Extract the [x, y] coordinate from the center of the cell holding the provided text.  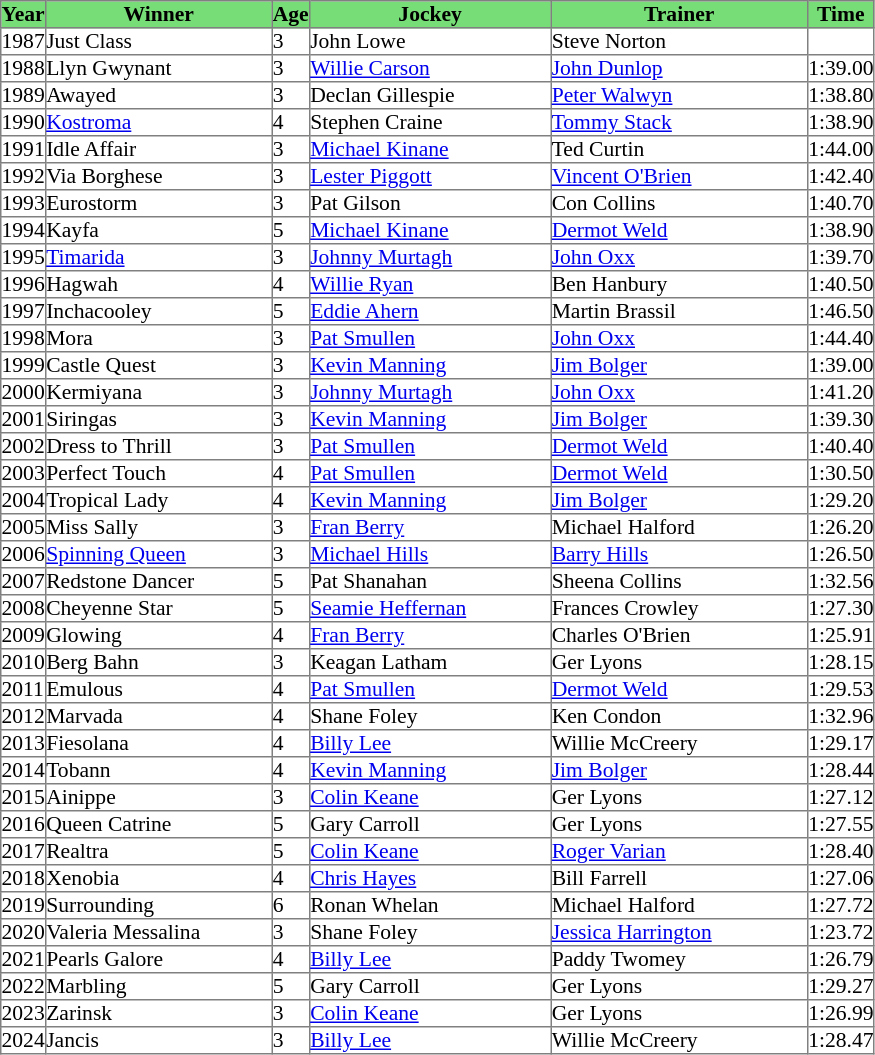
Chris Hayes [430, 878]
Vincent O'Brien [679, 176]
Tommy Stack [679, 122]
1:29.53 [840, 690]
Awayed [158, 96]
2021 [24, 960]
Stephen Craine [430, 122]
Emulous [158, 690]
1:41.20 [840, 392]
Declan Gillespie [430, 96]
Charles O'Brien [679, 636]
Llyn Gwynant [158, 68]
1989 [24, 96]
1:30.50 [840, 474]
2020 [24, 932]
Marvada [158, 716]
Tropical Lady [158, 500]
Redstone Dancer [158, 582]
1:26.99 [840, 1014]
1999 [24, 366]
Willie Ryan [430, 284]
Bill Farrell [679, 878]
1:26.79 [840, 960]
Pat Gilson [430, 204]
2004 [24, 500]
Barry Hills [679, 554]
Winner [158, 14]
1:40.70 [840, 204]
1994 [24, 230]
2023 [24, 1014]
Castle Quest [158, 366]
1:28.15 [840, 662]
John Dunlop [679, 68]
1:27.72 [840, 906]
Year [24, 14]
2019 [24, 906]
Frances Crowley [679, 608]
Steve Norton [679, 42]
1:26.20 [840, 528]
2018 [24, 878]
2016 [24, 824]
1:44.00 [840, 150]
Ben Hanbury [679, 284]
Marbling [158, 986]
Timarida [158, 258]
Fiesolana [158, 744]
1996 [24, 284]
John Lowe [430, 42]
Jancis [158, 1040]
1:39.30 [840, 420]
Cheyenne Star [158, 608]
Pearls Galore [158, 960]
2024 [24, 1040]
1:28.47 [840, 1040]
Mora [158, 338]
Roger Varian [679, 852]
Spinning Queen [158, 554]
Lester Piggott [430, 176]
2008 [24, 608]
Keagan Latham [430, 662]
Queen Catrine [158, 824]
Perfect Touch [158, 474]
2000 [24, 392]
Valeria Messalina [158, 932]
1:44.40 [840, 338]
2001 [24, 420]
1:28.40 [840, 852]
1:46.50 [840, 312]
1:28.44 [840, 770]
Dress to Thrill [158, 446]
Miss Sally [158, 528]
2003 [24, 474]
Martin Brassil [679, 312]
1:29.20 [840, 500]
Surrounding [158, 906]
Ronan Whelan [430, 906]
Michael Hills [430, 554]
1:40.40 [840, 446]
Seamie Heffernan [430, 608]
1:27.06 [840, 878]
2002 [24, 446]
1997 [24, 312]
1:27.55 [840, 824]
1:27.30 [840, 608]
1:29.27 [840, 986]
Paddy Twomey [679, 960]
1993 [24, 204]
Time [840, 14]
Realtra [158, 852]
1:32.96 [840, 716]
Jockey [430, 14]
1:40.50 [840, 284]
Pat Shanahan [430, 582]
Ken Condon [679, 716]
Hagwah [158, 284]
1995 [24, 258]
Berg Bahn [158, 662]
2009 [24, 636]
1:27.12 [840, 798]
1:38.80 [840, 96]
2017 [24, 852]
Sheena Collins [679, 582]
1998 [24, 338]
1990 [24, 122]
Jessica Harrington [679, 932]
Willie Carson [430, 68]
1:23.72 [840, 932]
1:32.56 [840, 582]
Eurostorm [158, 204]
Just Class [158, 42]
Inchacooley [158, 312]
Via Borghese [158, 176]
Siringas [158, 420]
Kostroma [158, 122]
2014 [24, 770]
Kayfa [158, 230]
1991 [24, 150]
Kermiyana [158, 392]
Trainer [679, 14]
Ainippe [158, 798]
2022 [24, 986]
1:42.40 [840, 176]
2005 [24, 528]
Ted Curtin [679, 150]
1988 [24, 68]
1:29.17 [840, 744]
2013 [24, 744]
1992 [24, 176]
Xenobia [158, 878]
1:25.91 [840, 636]
1:26.50 [840, 554]
Eddie Ahern [430, 312]
1987 [24, 42]
2011 [24, 690]
2007 [24, 582]
Age [290, 14]
2012 [24, 716]
2010 [24, 662]
Glowing [158, 636]
Zarinsk [158, 1014]
Con Collins [679, 204]
1:39.70 [840, 258]
6 [290, 906]
Tobann [158, 770]
Idle Affair [158, 150]
2006 [24, 554]
2015 [24, 798]
Peter Walwyn [679, 96]
